Pinpoint the cell where the given text exists, returning its [x, y] midpoint coordinate. 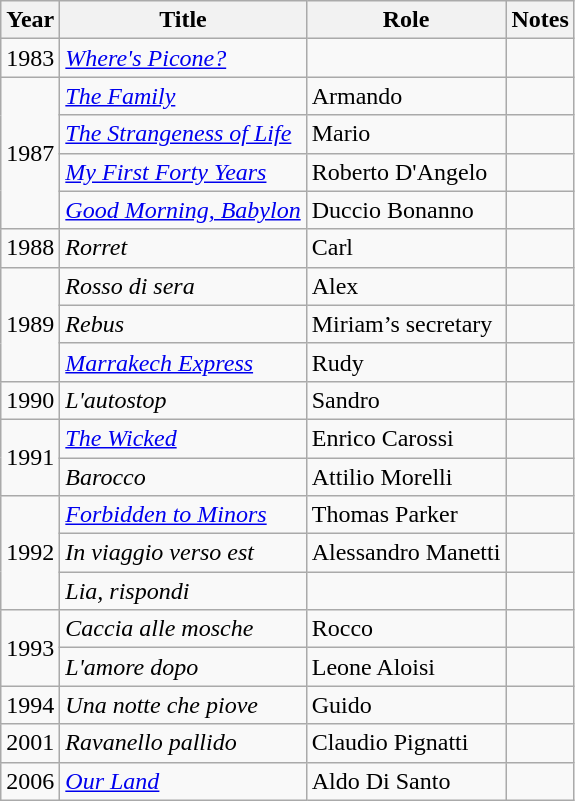
Armando [406, 96]
Ravanello pallido [183, 743]
1987 [30, 153]
Good Morning, Babylon [183, 210]
Alex [406, 286]
In viaggio verso est [183, 553]
Our Land [183, 781]
Leone Aloisi [406, 667]
Role [406, 20]
Year [30, 20]
The Strangeness of Life [183, 134]
Duccio Bonanno [406, 210]
1994 [30, 705]
Sandro [406, 400]
1989 [30, 324]
Rudy [406, 362]
Marrakech Express [183, 362]
Attilio Morelli [406, 477]
2006 [30, 781]
My First Forty Years [183, 172]
L'amore dopo [183, 667]
Mario [406, 134]
Una notte che piove [183, 705]
The Family [183, 96]
1993 [30, 648]
The Wicked [183, 438]
Title [183, 20]
Roberto D'Angelo [406, 172]
1983 [30, 58]
Caccia alle mosche [183, 629]
Forbidden to Minors [183, 515]
Miriam’s secretary [406, 324]
Aldo Di Santo [406, 781]
1990 [30, 400]
1988 [30, 248]
Claudio Pignatti [406, 743]
Enrico Carossi [406, 438]
Rebus [183, 324]
Notes [540, 20]
Carl [406, 248]
Lia, rispondi [183, 591]
Rorret [183, 248]
Thomas Parker [406, 515]
Guido [406, 705]
1992 [30, 553]
1991 [30, 457]
Barocco [183, 477]
2001 [30, 743]
Rosso di sera [183, 286]
Where's Picone? [183, 58]
Rocco [406, 629]
L'autostop [183, 400]
Alessandro Manetti [406, 553]
